Detect which cell encompasses the target text, then output its (X, Y) center coordinate. 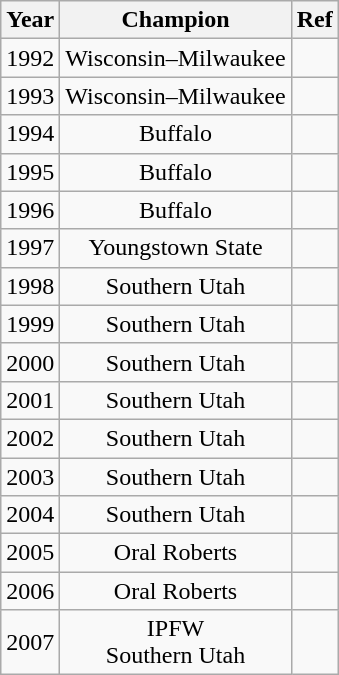
2004 (30, 515)
Youngstown State (176, 248)
Champion (176, 20)
2005 (30, 553)
2000 (30, 362)
1994 (30, 134)
1996 (30, 210)
1997 (30, 248)
1993 (30, 96)
2006 (30, 591)
1999 (30, 324)
1995 (30, 172)
2007 (30, 642)
Year (30, 20)
IPFWSouthern Utah (176, 642)
Ref (314, 20)
2003 (30, 477)
2002 (30, 438)
1992 (30, 58)
2001 (30, 400)
1998 (30, 286)
